Pinpoint the cell where the given text exists, returning its (x, y) midpoint coordinate. 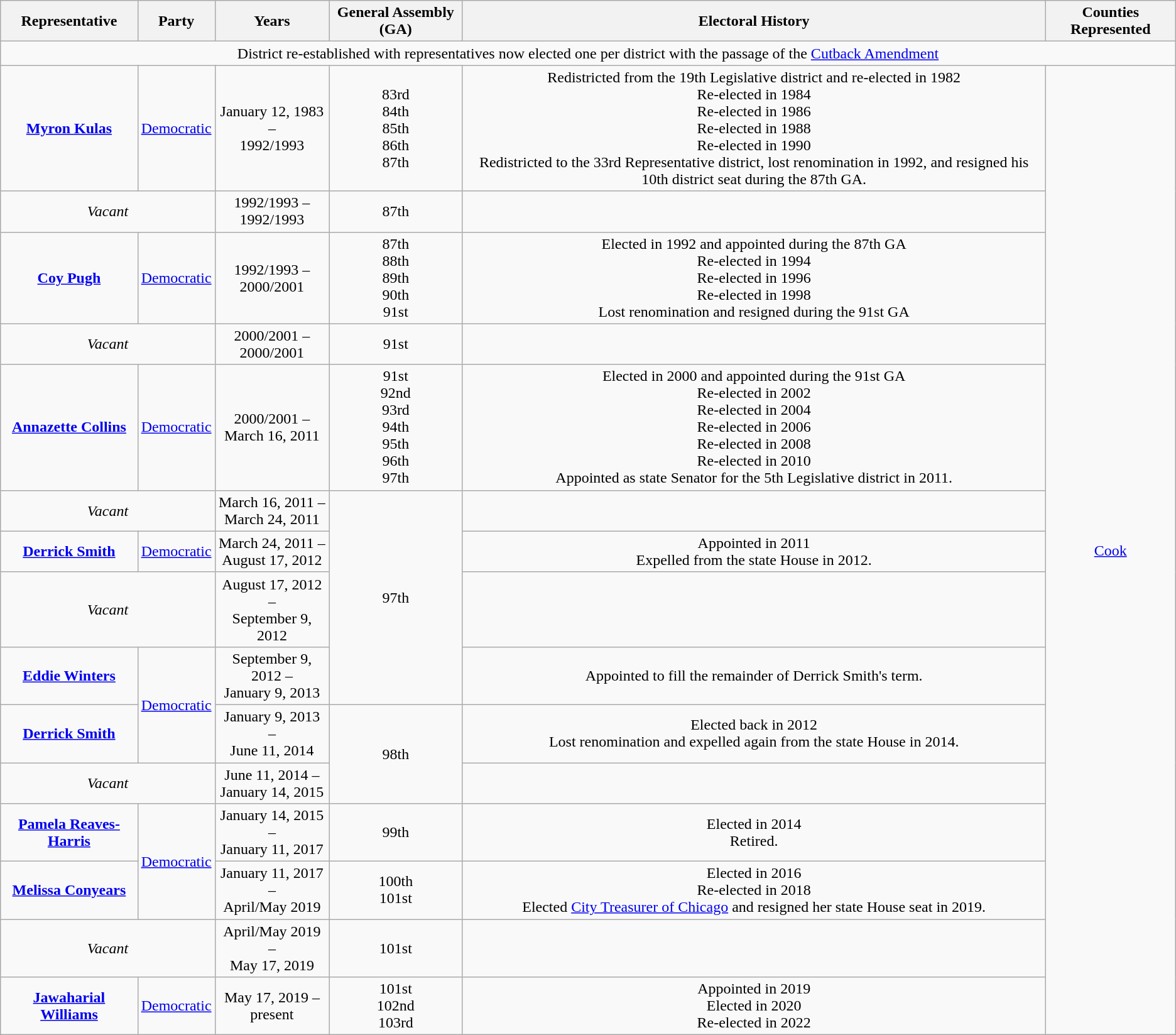
101st102nd103rd (396, 1006)
91st (396, 344)
1992/1993 –2000/2001 (272, 278)
March 16, 2011 –March 24, 2011 (272, 510)
Appointed in 2019Elected in 2020Re-elected in 2022 (754, 1006)
Myron Kulas (69, 128)
January 14, 2015 –January 11, 2017 (272, 833)
87th88th89th90th91st (396, 278)
Appointed to fill the remainder of Derrick Smith's term. (754, 676)
Coy Pugh (69, 278)
Elected in 2016Re-elected in 2018Elected City Treasurer of Chicago and resigned her state House seat in 2019. (754, 890)
Appointed in 2011Expelled from the state House in 2012. (754, 552)
83rd84th85th86th87th (396, 128)
Electoral History (754, 21)
2000/2001 –March 16, 2011 (272, 427)
Years (272, 21)
Cook (1111, 550)
Elected back in 2012Lost renomination and expelled again from the state House in 2014. (754, 733)
April/May 2019 –May 17, 2019 (272, 948)
Party (176, 21)
Eddie Winters (69, 676)
August 17, 2012 –September 9, 2012 (272, 610)
Elected in 2014Retired. (754, 833)
87th (396, 211)
101st (396, 948)
May 17, 2019 –present (272, 1006)
97th (396, 597)
January 9, 2013 –June 11, 2014 (272, 733)
Jawaharial Williams (69, 1006)
June 11, 2014 –January 14, 2015 (272, 783)
Annazette Collins (69, 427)
2000/2001 –2000/2001 (272, 344)
98th (396, 754)
99th (396, 833)
January 12, 1983 –1992/1993 (272, 128)
Representative (69, 21)
100th101st (396, 890)
District re-established with representatives now elected one per district with the passage of the Cutback Amendment (588, 53)
September 9, 2012 –January 9, 2013 (272, 676)
1992/1993 –1992/1993 (272, 211)
January 11, 2017 –April/May 2019 (272, 890)
91st92nd93rd94th95th96th97th (396, 427)
Melissa Conyears (69, 890)
General Assembly (GA) (396, 21)
Counties Represented (1111, 21)
March 24, 2011 –August 17, 2012 (272, 552)
Pamela Reaves-Harris (69, 833)
